Return the [x, y] coordinate for the center point of the cell that contains the specified text.  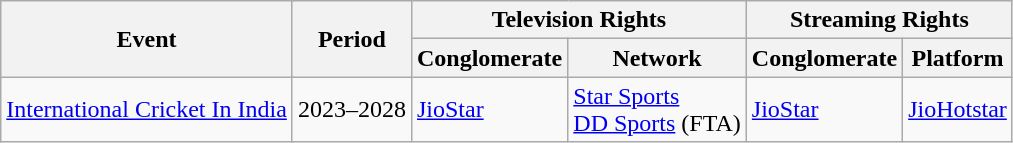
Platform [958, 58]
Television Rights [578, 20]
2023–2028 [352, 110]
Period [352, 39]
Star SportsDD Sports (FTA) [657, 110]
JioHotstar [958, 110]
International Cricket In India [147, 110]
Streaming Rights [879, 20]
Event [147, 39]
Network [657, 58]
